Output the [x, y] coordinate of the center of the cell containing the given text.  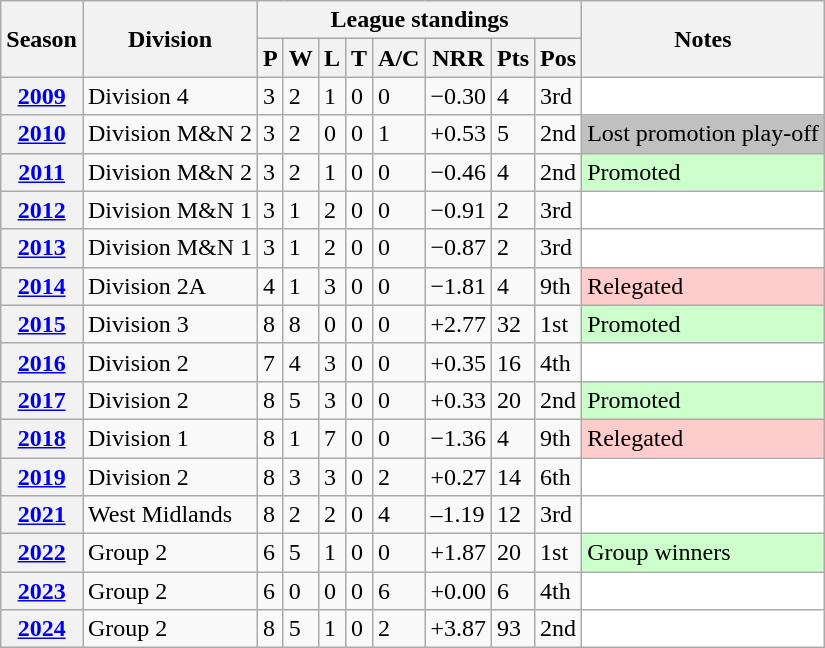
Division 4 [170, 96]
6th [558, 477]
Lost promotion play-off [704, 134]
32 [514, 324]
93 [514, 629]
A/C [399, 58]
2017 [42, 400]
Pts [514, 58]
2015 [42, 324]
+2.77 [458, 324]
West Midlands [170, 515]
+0.27 [458, 477]
Season [42, 39]
−0.30 [458, 96]
16 [514, 362]
12 [514, 515]
2011 [42, 172]
−1.81 [458, 286]
2009 [42, 96]
+0.35 [458, 362]
2010 [42, 134]
2023 [42, 591]
L [332, 58]
Notes [704, 39]
Pos [558, 58]
P [271, 58]
−0.46 [458, 172]
2012 [42, 210]
T [358, 58]
2024 [42, 629]
2021 [42, 515]
+0.33 [458, 400]
2019 [42, 477]
Division 2A [170, 286]
Division 3 [170, 324]
−0.91 [458, 210]
W [300, 58]
2013 [42, 248]
–1.19 [458, 515]
+0.53 [458, 134]
+1.87 [458, 553]
Group winners [704, 553]
Division [170, 39]
2014 [42, 286]
2018 [42, 438]
2016 [42, 362]
+3.87 [458, 629]
+0.00 [458, 591]
2022 [42, 553]
Division 1 [170, 438]
−0.87 [458, 248]
14 [514, 477]
League standings [420, 20]
−1.36 [458, 438]
NRR [458, 58]
